Determine the (X, Y) coordinate at the center of the cell enclosing the given text.  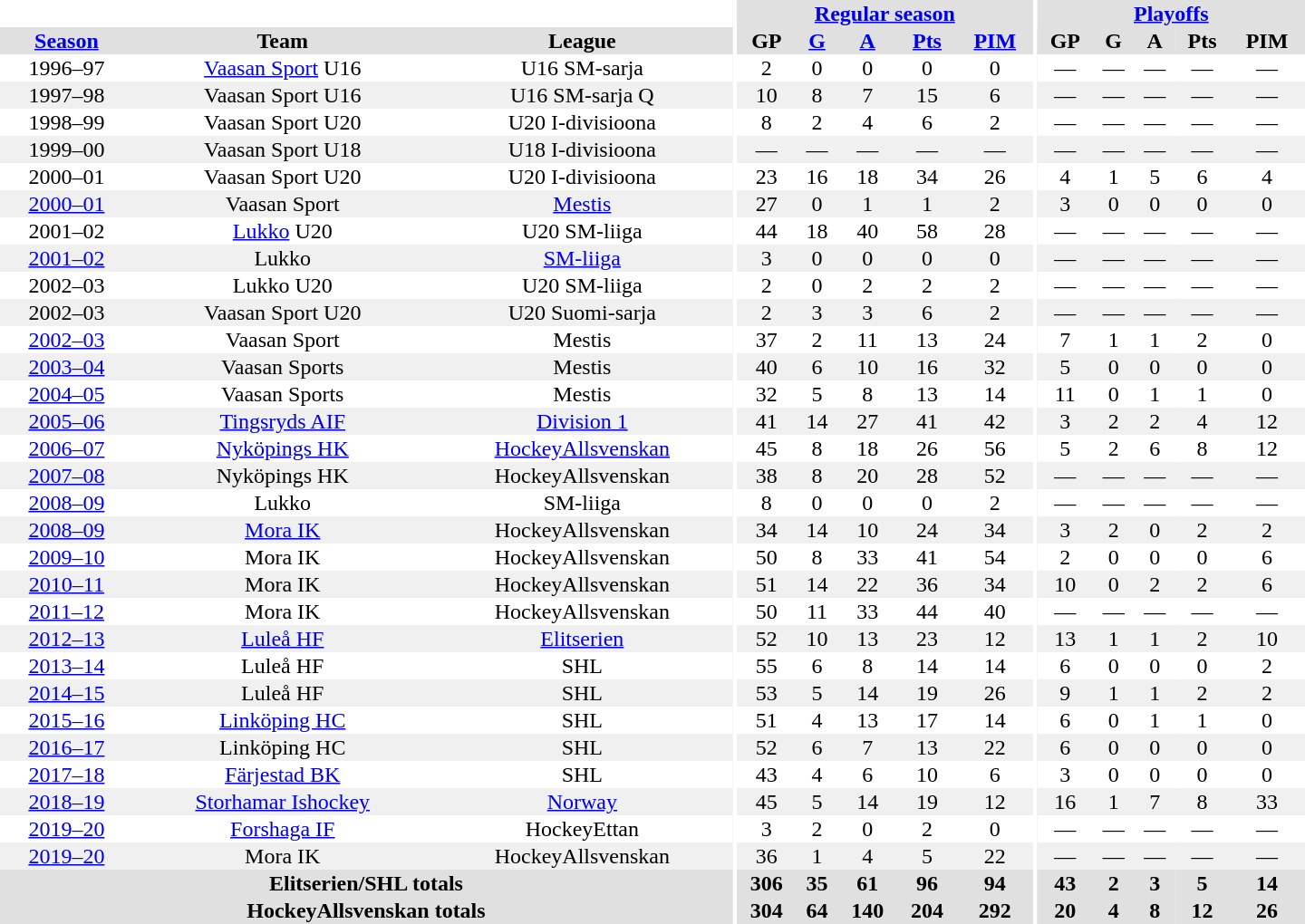
Tingsryds AIF (283, 421)
2009–10 (67, 557)
140 (867, 910)
37 (767, 340)
2014–15 (67, 693)
2003–04 (67, 367)
56 (995, 448)
1997–98 (67, 95)
54 (995, 557)
53 (767, 693)
2006–07 (67, 448)
2004–05 (67, 394)
292 (995, 910)
42 (995, 421)
U20 Suomi-sarja (582, 313)
Playoffs (1171, 14)
304 (767, 910)
Forshaga IF (283, 829)
2016–17 (67, 747)
U18 I-divisioona (582, 149)
55 (767, 666)
2005–06 (67, 421)
2018–19 (67, 802)
U16 SM-sarja Q (582, 95)
Division 1 (582, 421)
HockeyAllsvenskan totals (366, 910)
League (582, 41)
Elitserien (582, 639)
Vaasan Sport U18 (283, 149)
15 (927, 95)
Norway (582, 802)
2017–18 (67, 775)
Elitserien/SHL totals (366, 883)
17 (927, 720)
1996–97 (67, 68)
58 (927, 231)
94 (995, 883)
64 (817, 910)
2012–13 (67, 639)
Regular season (884, 14)
38 (767, 476)
HockeyEttan (582, 829)
1999–00 (67, 149)
2010–11 (67, 584)
Season (67, 41)
2015–16 (67, 720)
9 (1066, 693)
1998–99 (67, 122)
Storhamar Ishockey (283, 802)
61 (867, 883)
2013–14 (67, 666)
2011–12 (67, 611)
96 (927, 883)
Team (283, 41)
U16 SM-sarja (582, 68)
2007–08 (67, 476)
35 (817, 883)
Färjestad BK (283, 775)
204 (927, 910)
306 (767, 883)
